Identify which cell holds the provided text, then report its [x, y] central coordinate. 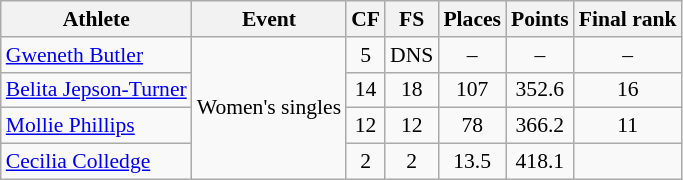
CF [366, 19]
Belita Jepson-Turner [96, 90]
418.1 [540, 162]
11 [628, 126]
16 [628, 90]
Event [269, 19]
352.6 [540, 90]
78 [472, 126]
Gweneth Butler [96, 55]
Places [472, 19]
Mollie Phillips [96, 126]
107 [472, 90]
14 [366, 90]
13.5 [472, 162]
18 [412, 90]
FS [412, 19]
Cecilia Colledge [96, 162]
DNS [412, 55]
Women's singles [269, 108]
Athlete [96, 19]
Final rank [628, 19]
5 [366, 55]
366.2 [540, 126]
Points [540, 19]
